Scan for the cell matching the given text and deliver its [X, Y] coordinate at center. 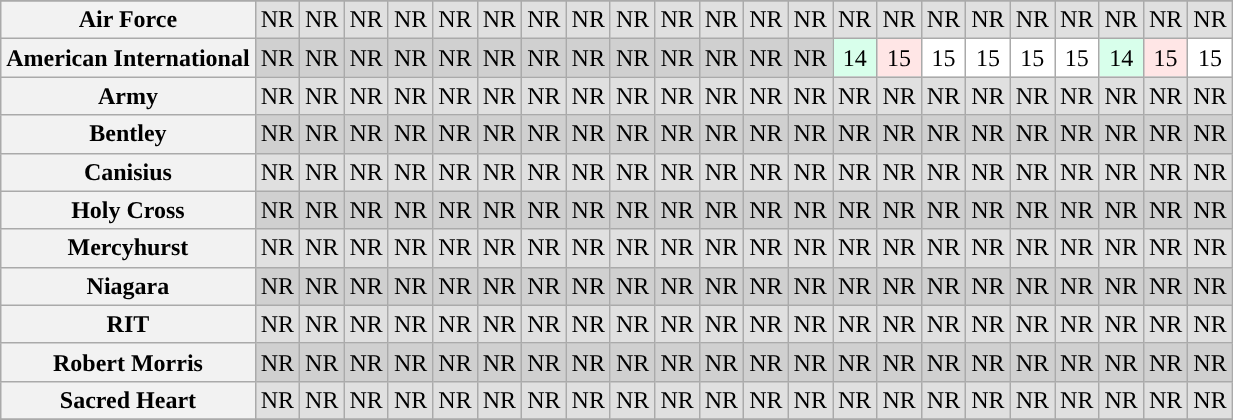
American International [128, 58]
Sacred Heart [128, 400]
Air Force [128, 20]
Army [128, 96]
RIT [128, 324]
Canisius [128, 172]
Mercyhurst [128, 248]
Bentley [128, 134]
Niagara [128, 286]
Holy Cross [128, 210]
Robert Morris [128, 362]
